Search for the cell housing the specified text and yield its (x, y) center coordinate. 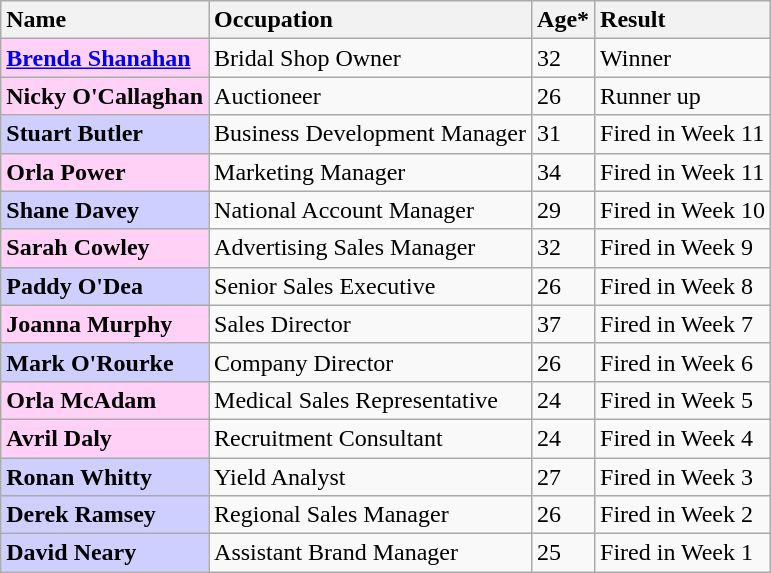
Result (683, 20)
Bridal Shop Owner (370, 58)
Name (105, 20)
29 (564, 210)
Fired in Week 10 (683, 210)
Stuart Butler (105, 134)
Regional Sales Manager (370, 515)
Joanna Murphy (105, 324)
Medical Sales Representative (370, 400)
Shane Davey (105, 210)
David Neary (105, 553)
Marketing Manager (370, 172)
Auctioneer (370, 96)
Runner up (683, 96)
Avril Daly (105, 438)
Paddy O'Dea (105, 286)
Company Director (370, 362)
31 (564, 134)
Fired in Week 9 (683, 248)
Fired in Week 5 (683, 400)
Business Development Manager (370, 134)
Fired in Week 8 (683, 286)
Orla Power (105, 172)
Fired in Week 3 (683, 477)
Fired in Week 1 (683, 553)
Brenda Shanahan (105, 58)
25 (564, 553)
Fired in Week 6 (683, 362)
Sarah Cowley (105, 248)
Yield Analyst (370, 477)
Assistant Brand Manager (370, 553)
Senior Sales Executive (370, 286)
Nicky O'Callaghan (105, 96)
Mark O'Rourke (105, 362)
Fired in Week 4 (683, 438)
Orla McAdam (105, 400)
Recruitment Consultant (370, 438)
27 (564, 477)
National Account Manager (370, 210)
34 (564, 172)
Fired in Week 7 (683, 324)
Age* (564, 20)
Fired in Week 2 (683, 515)
Occupation (370, 20)
Winner (683, 58)
Advertising Sales Manager (370, 248)
Ronan Whitty (105, 477)
Sales Director (370, 324)
Derek Ramsey (105, 515)
37 (564, 324)
